Capture the cell that displays the provided text and extract its (x, y) central coordinate. 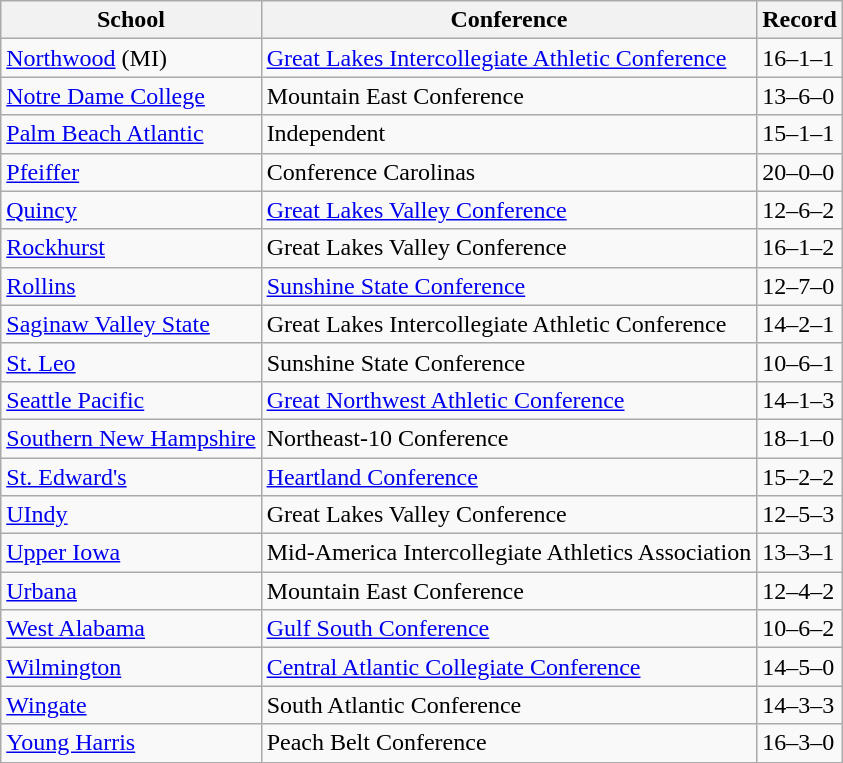
UIndy (131, 515)
Northwood (MI) (131, 58)
Rollins (131, 286)
West Alabama (131, 629)
10–6–1 (800, 362)
16–1–2 (800, 248)
12–5–3 (800, 515)
Peach Belt Conference (509, 743)
15–1–1 (800, 134)
South Atlantic Conference (509, 705)
Pfeiffer (131, 172)
St. Edward's (131, 477)
Independent (509, 134)
14–1–3 (800, 400)
Conference Carolinas (509, 172)
18–1–0 (800, 438)
Seattle Pacific (131, 400)
Upper Iowa (131, 553)
Gulf South Conference (509, 629)
15–2–2 (800, 477)
14–5–0 (800, 667)
12–7–0 (800, 286)
School (131, 20)
Mid-America Intercollegiate Athletics Association (509, 553)
Notre Dame College (131, 96)
16–1–1 (800, 58)
Southern New Hampshire (131, 438)
St. Leo (131, 362)
12–6–2 (800, 210)
13–6–0 (800, 96)
Palm Beach Atlantic (131, 134)
Heartland Conference (509, 477)
Great Northwest Athletic Conference (509, 400)
Northeast-10 Conference (509, 438)
Urbana (131, 591)
Central Atlantic Collegiate Conference (509, 667)
12–4–2 (800, 591)
Conference (509, 20)
14–3–3 (800, 705)
Wingate (131, 705)
Wilmington (131, 667)
Record (800, 20)
Young Harris (131, 743)
13–3–1 (800, 553)
14–2–1 (800, 324)
20–0–0 (800, 172)
10–6–2 (800, 629)
Quincy (131, 210)
Saginaw Valley State (131, 324)
Rockhurst (131, 248)
16–3–0 (800, 743)
